Determine the (X, Y) coordinate at the center of the cell enclosing the given text.  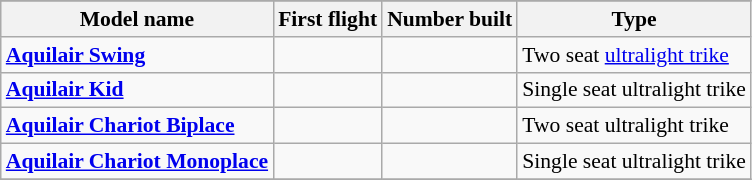
First flight (328, 19)
Aquilair Swing (137, 55)
Type (634, 19)
Aquilair Chariot Biplace (137, 126)
Model name (137, 19)
Number built (450, 19)
Aquilair Chariot Monoplace (137, 162)
Aquilair Kid (137, 90)
